Find where the given text appears and provide that cell's center as [x, y] coordinate. 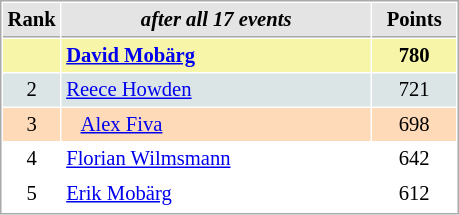
3 [32, 124]
Alex Fiva [216, 124]
David Mobärg [216, 56]
2 [32, 90]
612 [414, 194]
after all 17 events [216, 20]
4 [32, 158]
Rank [32, 20]
780 [414, 56]
721 [414, 90]
698 [414, 124]
Erik Mobärg [216, 194]
Points [414, 20]
Reece Howden [216, 90]
5 [32, 194]
Florian Wilmsmann [216, 158]
642 [414, 158]
